Find where the given text appears and provide that cell's center as (X, Y) coordinate. 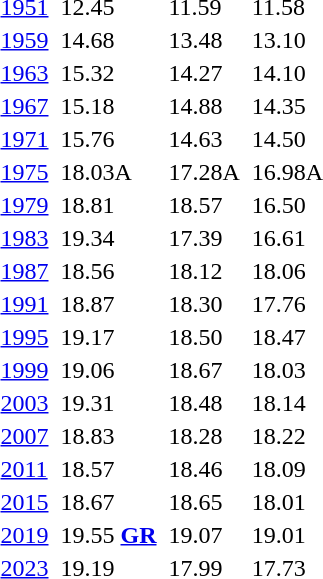
18.87 (108, 304)
14.27 (204, 73)
14.63 (204, 139)
19.17 (108, 337)
18.46 (204, 469)
19.55 GR (108, 535)
18.56 (108, 271)
17.39 (204, 238)
18.12 (204, 271)
18.28 (204, 436)
15.76 (108, 139)
19.31 (108, 403)
19.06 (108, 370)
18.48 (204, 403)
19.34 (108, 238)
13.48 (204, 40)
19.07 (204, 535)
18.83 (108, 436)
15.32 (108, 73)
18.81 (108, 205)
14.68 (108, 40)
15.18 (108, 106)
18.30 (204, 304)
17.28A (204, 172)
18.03A (108, 172)
18.50 (204, 337)
14.88 (204, 106)
18.65 (204, 502)
